For the text-containing cell, return its midpoint in (x, y) coordinate format. 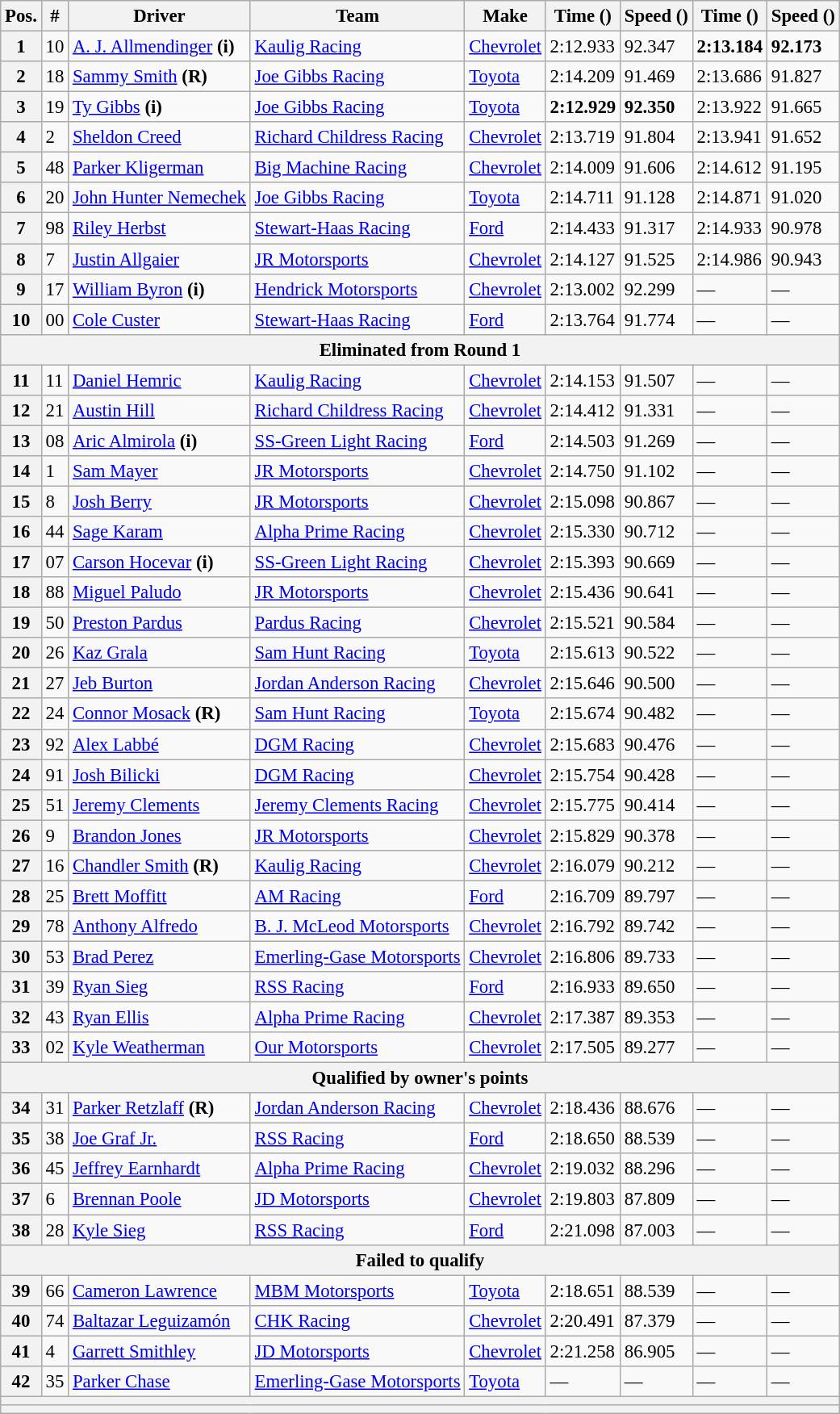
Parker Retzlaff (R) (160, 1108)
66 (55, 1291)
90.669 (657, 563)
2:14.933 (729, 228)
91.102 (657, 471)
2:13.764 (583, 320)
2:17.505 (583, 1048)
2:13.922 (729, 107)
90.378 (657, 835)
92.173 (803, 47)
43 (55, 1018)
89.277 (657, 1048)
90.641 (657, 592)
Connor Mosack (R) (160, 714)
2:14.750 (583, 471)
Team (357, 16)
Austin Hill (160, 411)
Preston Pardus (160, 623)
Brett Moffitt (160, 896)
87.379 (657, 1320)
CHK Racing (357, 1320)
2:13.184 (729, 47)
91.525 (657, 259)
Joe Graf Jr. (160, 1139)
30 (21, 956)
90.522 (657, 653)
29 (21, 927)
2:15.330 (583, 532)
51 (55, 805)
91.774 (657, 320)
98 (55, 228)
2:13.002 (583, 289)
48 (55, 168)
Parker Chase (160, 1382)
2:15.683 (583, 744)
2:21.258 (583, 1351)
2:14.871 (729, 198)
2:15.754 (583, 775)
Brandon Jones (160, 835)
90.476 (657, 744)
2:14.153 (583, 380)
91.020 (803, 198)
Cameron Lawrence (160, 1291)
Daniel Hemric (160, 380)
50 (55, 623)
91.128 (657, 198)
2:15.098 (583, 501)
Sammy Smith (R) (160, 77)
2:16.933 (583, 987)
2:14.412 (583, 411)
2:14.127 (583, 259)
5 (21, 168)
Josh Bilicki (160, 775)
90.500 (657, 684)
88 (55, 592)
Justin Allgaier (160, 259)
Josh Berry (160, 501)
Jeb Burton (160, 684)
Failed to qualify (420, 1260)
2:15.436 (583, 592)
2:14.009 (583, 168)
2:14.209 (583, 77)
14 (21, 471)
MBM Motorsports (357, 1291)
2:14.433 (583, 228)
90.584 (657, 623)
2:19.032 (583, 1169)
34 (21, 1108)
90.712 (657, 532)
2:16.079 (583, 866)
2:15.521 (583, 623)
22 (21, 714)
78 (55, 927)
36 (21, 1169)
87.003 (657, 1230)
89.733 (657, 956)
92.347 (657, 47)
2:14.711 (583, 198)
Kyle Weatherman (160, 1048)
Kaz Grala (160, 653)
91.606 (657, 168)
Sam Mayer (160, 471)
Qualified by owner's points (420, 1078)
2:13.719 (583, 137)
37 (21, 1199)
AM Racing (357, 896)
2:14.986 (729, 259)
2:17.387 (583, 1018)
Brad Perez (160, 956)
44 (55, 532)
2:15.646 (583, 684)
90.428 (657, 775)
91.804 (657, 137)
89.353 (657, 1018)
32 (21, 1018)
A. J. Allmendinger (i) (160, 47)
89.797 (657, 896)
Parker Kligerman (160, 168)
2:15.393 (583, 563)
Pardus Racing (357, 623)
Riley Herbst (160, 228)
88.676 (657, 1108)
Pos. (21, 16)
Ryan Ellis (160, 1018)
2:20.491 (583, 1320)
Sage Karam (160, 532)
Make (505, 16)
2:14.503 (583, 441)
3 (21, 107)
Eliminated from Round 1 (420, 349)
91.317 (657, 228)
2:16.709 (583, 896)
Jeffrey Earnhardt (160, 1169)
90.867 (657, 501)
91.665 (803, 107)
2:16.792 (583, 927)
89.742 (657, 927)
33 (21, 1048)
Kyle Sieg (160, 1230)
2:13.686 (729, 77)
23 (21, 744)
Sheldon Creed (160, 137)
2:19.803 (583, 1199)
Ryan Sieg (160, 987)
Ty Gibbs (i) (160, 107)
2:12.929 (583, 107)
89.650 (657, 987)
91.507 (657, 380)
Driver (160, 16)
2:16.806 (583, 956)
2:18.436 (583, 1108)
Jeremy Clements (160, 805)
Hendrick Motorsports (357, 289)
40 (21, 1320)
45 (55, 1169)
00 (55, 320)
Brennan Poole (160, 1199)
Chandler Smith (R) (160, 866)
92.299 (657, 289)
91.269 (657, 441)
Jeremy Clements Racing (357, 805)
90.482 (657, 714)
Baltazar Leguizamón (160, 1320)
Anthony Alfredo (160, 927)
2:15.674 (583, 714)
88.296 (657, 1169)
90.978 (803, 228)
2:15.613 (583, 653)
92 (55, 744)
41 (21, 1351)
# (55, 16)
87.809 (657, 1199)
Big Machine Racing (357, 168)
2:14.612 (729, 168)
John Hunter Nemechek (160, 198)
Cole Custer (160, 320)
2:12.933 (583, 47)
91.331 (657, 411)
07 (55, 563)
12 (21, 411)
02 (55, 1048)
2:15.775 (583, 805)
91.827 (803, 77)
15 (21, 501)
Alex Labbé (160, 744)
2:18.651 (583, 1291)
2:13.941 (729, 137)
92.350 (657, 107)
William Byron (i) (160, 289)
2:18.650 (583, 1139)
08 (55, 441)
Aric Almirola (i) (160, 441)
42 (21, 1382)
Carson Hocevar (i) (160, 563)
91.652 (803, 137)
91.469 (657, 77)
Our Motorsports (357, 1048)
2:21.098 (583, 1230)
2:15.829 (583, 835)
90.943 (803, 259)
B. J. McLeod Motorsports (357, 927)
Miguel Paludo (160, 592)
91 (55, 775)
53 (55, 956)
74 (55, 1320)
91.195 (803, 168)
90.212 (657, 866)
90.414 (657, 805)
86.905 (657, 1351)
Garrett Smithley (160, 1351)
13 (21, 441)
